Return (X, Y) of the center of cell containing provided text 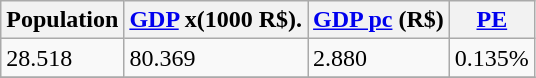
2.880 (379, 58)
28.518 (62, 58)
0.135% (492, 58)
PE (492, 20)
Population (62, 20)
80.369 (216, 58)
GDP pc (R$) (379, 20)
GDP x(1000 R$). (216, 20)
